Locate the cell with the specified text and output its (x, y) center coordinate. 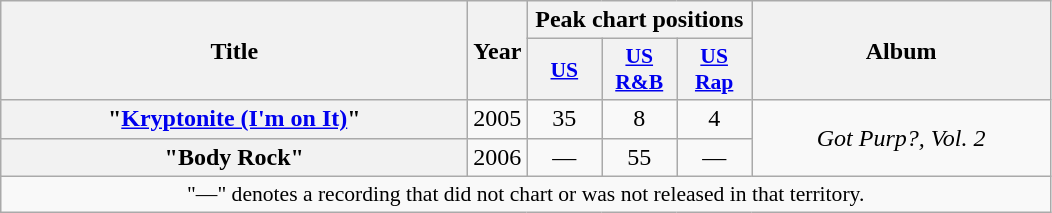
Got Purp?, Vol. 2 (902, 138)
4 (714, 119)
Year (498, 50)
US R&B (640, 70)
Title (234, 50)
2005 (498, 119)
"Body Rock" (234, 157)
US Rap (714, 70)
"Kryptonite (I'm on It)" (234, 119)
US (564, 70)
Album (902, 50)
55 (640, 157)
35 (564, 119)
2006 (498, 157)
8 (640, 119)
Peak chart positions (640, 20)
"—" denotes a recording that did not chart or was not released in that territory. (526, 194)
